Locate the cell with the specified text and output its (X, Y) center coordinate. 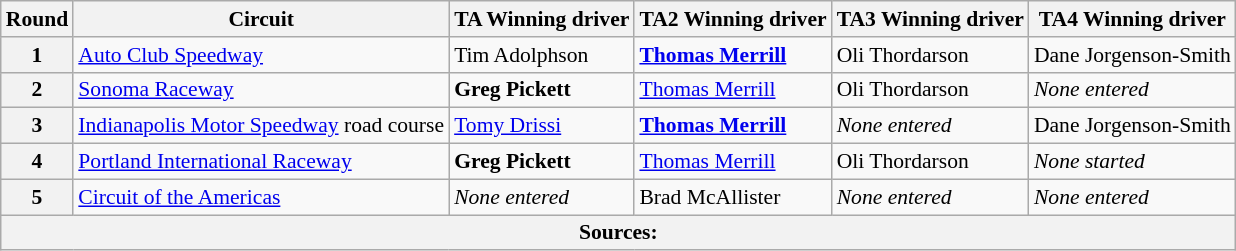
TA4 Winning driver (1132, 19)
TA3 Winning driver (930, 19)
5 (38, 197)
Sonoma Raceway (261, 90)
Brad McAllister (732, 197)
Sources: (618, 233)
Portland International Raceway (261, 162)
2 (38, 90)
Round (38, 19)
None started (1132, 162)
Circuit (261, 19)
Circuit of the Americas (261, 197)
Tomy Drissi (542, 126)
4 (38, 162)
1 (38, 55)
TA2 Winning driver (732, 19)
Auto Club Speedway (261, 55)
Indianapolis Motor Speedway road course (261, 126)
3 (38, 126)
Tim Adolphson (542, 55)
TA Winning driver (542, 19)
